Return (X, Y) of the center of cell containing provided text 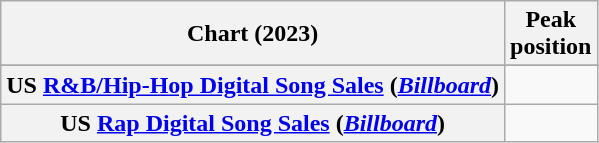
US Rap Digital Song Sales (Billboard) (253, 123)
US R&B/Hip-Hop Digital Song Sales (Billboard) (253, 85)
Peakposition (551, 34)
Chart (2023) (253, 34)
